Find where the given text appears and provide that cell's center as [X, Y] coordinate. 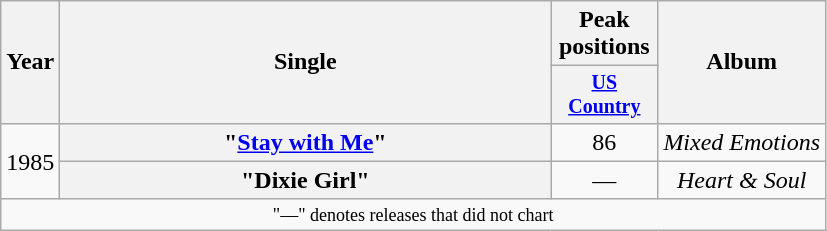
"—" denotes releases that did not chart [414, 214]
Peak positions [604, 34]
— [604, 180]
"Dixie Girl" [306, 180]
1985 [30, 161]
"Stay with Me" [306, 142]
86 [604, 142]
US Country [604, 94]
Album [742, 62]
Heart & Soul [742, 180]
Mixed Emotions [742, 142]
Year [30, 62]
Single [306, 62]
